Locate the cell with the specified text and output its (X, Y) center coordinate. 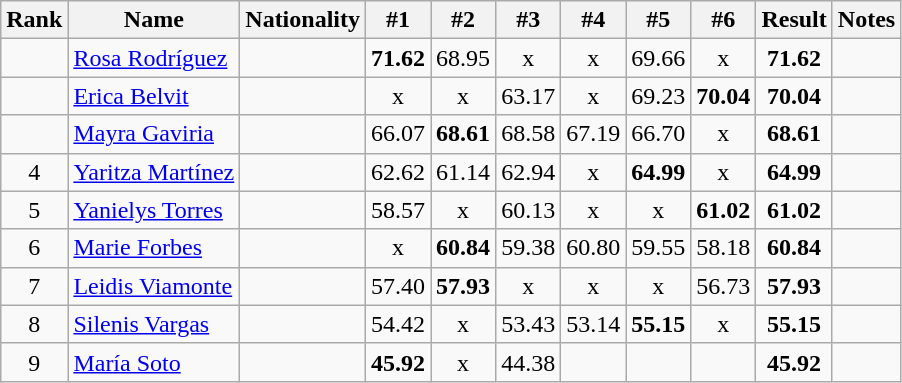
69.23 (658, 96)
#3 (528, 20)
#6 (724, 20)
44.38 (528, 362)
54.42 (398, 324)
4 (34, 172)
Nationality (303, 20)
66.07 (398, 134)
6 (34, 248)
7 (34, 286)
Yaritza Martínez (154, 172)
66.70 (658, 134)
62.62 (398, 172)
Marie Forbes (154, 248)
Name (154, 20)
#5 (658, 20)
Notes (866, 20)
63.17 (528, 96)
Leidis Viamonte (154, 286)
Rank (34, 20)
Result (794, 20)
Mayra Gaviria (154, 134)
61.14 (464, 172)
9 (34, 362)
67.19 (594, 134)
Yanielys Torres (154, 210)
56.73 (724, 286)
Rosa Rodríguez (154, 58)
Silenis Vargas (154, 324)
58.18 (724, 248)
62.94 (528, 172)
5 (34, 210)
#2 (464, 20)
60.80 (594, 248)
#1 (398, 20)
57.40 (398, 286)
53.43 (528, 324)
María Soto (154, 362)
59.38 (528, 248)
Erica Belvit (154, 96)
68.58 (528, 134)
#4 (594, 20)
8 (34, 324)
60.13 (528, 210)
69.66 (658, 58)
58.57 (398, 210)
53.14 (594, 324)
68.95 (464, 58)
59.55 (658, 248)
